Find where the given text appears and provide that cell's center as (X, Y) coordinate. 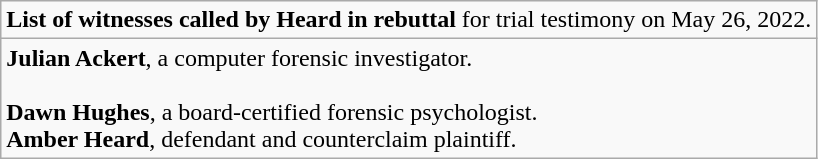
List of witnesses called by Heard in rebuttal for trial testimony on May 26, 2022. (409, 20)
